From the cell containing the given text, extract its center point as (x, y) coordinate. 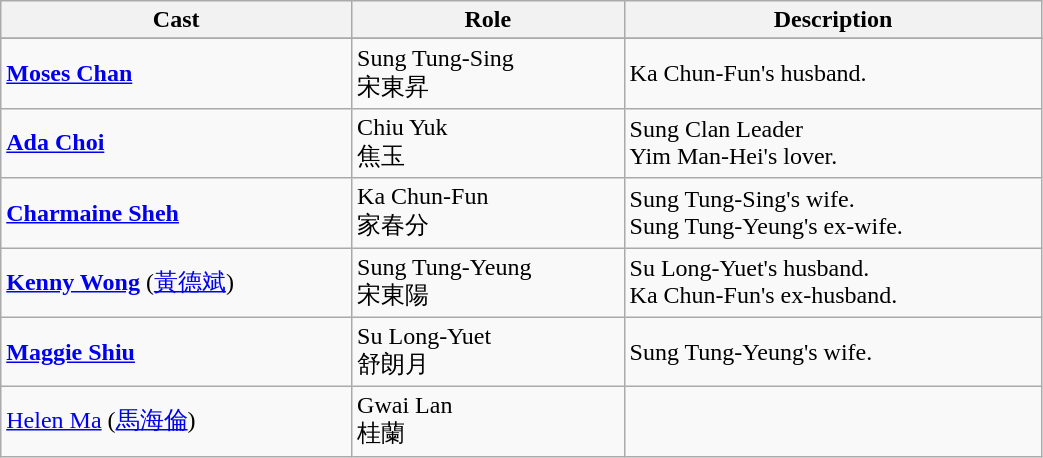
Chiu Yuk 焦玉 (488, 143)
Kenny Wong (黃德斌) (176, 283)
Maggie Shiu (176, 352)
Ka Chun-Fun's husband. (833, 74)
Sung Tung-Sing's wife. Sung Tung-Yeung's ex-wife. (833, 213)
Helen Ma (馬海倫) (176, 422)
Sung Tung-Sing 宋東昇 (488, 74)
Ka Chun-Fun 家春分 (488, 213)
Ada Choi (176, 143)
Description (833, 20)
Sung Tung-Yeung 宋東陽 (488, 283)
Sung Clan Leader Yim Man-Hei's lover. (833, 143)
Charmaine Sheh (176, 213)
Moses Chan (176, 74)
Su Long-Yuet 舒朗月 (488, 352)
Sung Tung-Yeung's wife. (833, 352)
Su Long-Yuet's husband. Ka Chun-Fun's ex-husband. (833, 283)
Gwai Lan 桂蘭 (488, 422)
Cast (176, 20)
Role (488, 20)
